Pinpoint the cell where the given text exists, returning its (x, y) midpoint coordinate. 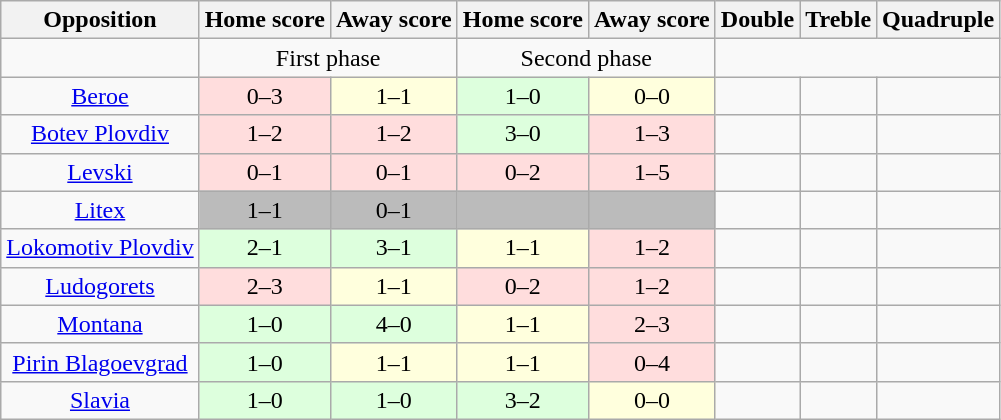
Beroe (100, 96)
0–3 (264, 96)
Ludogorets (100, 286)
Litex (100, 210)
Botev Plovdiv (100, 134)
3–2 (522, 400)
Slavia (100, 400)
Double (757, 20)
Treble (838, 20)
Levski (100, 172)
2–1 (264, 248)
0–4 (652, 362)
4–0 (394, 324)
1–5 (652, 172)
1–3 (652, 134)
Pirin Blagoevgrad (100, 362)
Montana (100, 324)
3–1 (394, 248)
Quadruple (938, 20)
First phase (328, 58)
Second phase (586, 58)
Opposition (100, 20)
Lokomotiv Plovdiv (100, 248)
3–0 (522, 134)
